Identify which cell holds the provided text, then report its (X, Y) central coordinate. 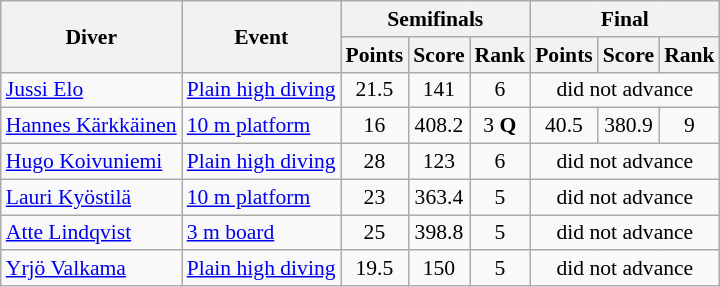
40.5 (564, 126)
16 (375, 126)
380.9 (628, 126)
Event (262, 36)
408.2 (438, 126)
Semifinals (436, 19)
141 (438, 90)
150 (438, 269)
Hugo Koivuniemi (92, 162)
23 (375, 197)
Jussi Elo (92, 90)
Lauri Kyöstilä (92, 197)
3 m board (262, 233)
123 (438, 162)
Atte Lindqvist (92, 233)
28 (375, 162)
363.4 (438, 197)
25 (375, 233)
19.5 (375, 269)
21.5 (375, 90)
398.8 (438, 233)
Diver (92, 36)
9 (690, 126)
Yrjö Valkama (92, 269)
Final (625, 19)
Hannes Kärkkäinen (92, 126)
3 Q (500, 126)
